Extract the [X, Y] coordinate from the center of the cell holding the provided text.  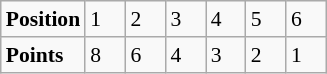
Points [43, 55]
Position [43, 19]
8 [105, 55]
5 [266, 19]
